Identify which cell holds the provided text, then report its [x, y] central coordinate. 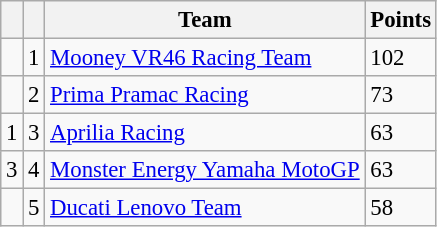
Points [400, 20]
2 [34, 95]
Monster Energy Yamaha MotoGP [205, 170]
102 [400, 58]
4 [34, 170]
58 [400, 208]
Prima Pramac Racing [205, 95]
73 [400, 95]
Mooney VR46 Racing Team [205, 58]
Ducati Lenovo Team [205, 208]
5 [34, 208]
Aprilia Racing [205, 133]
Team [205, 20]
